Extract the [x, y] coordinate from the center of the cell holding the provided text.  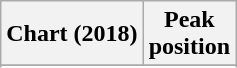
Chart (2018) [72, 34]
Peakposition [189, 34]
